Determine the [X, Y] coordinate at the center of the cell enclosing the given text.  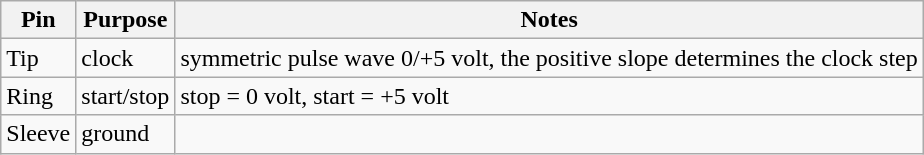
Pin [38, 20]
Sleeve [38, 134]
Notes [549, 20]
Ring [38, 96]
clock [126, 58]
ground [126, 134]
stop = 0 volt, start = +5 volt [549, 96]
Tip [38, 58]
Purpose [126, 20]
start/stop [126, 96]
symmetric pulse wave 0/+5 volt, the positive slope determines the clock step [549, 58]
